Return the [X, Y] coordinate for the center point of the cell that contains the specified text.  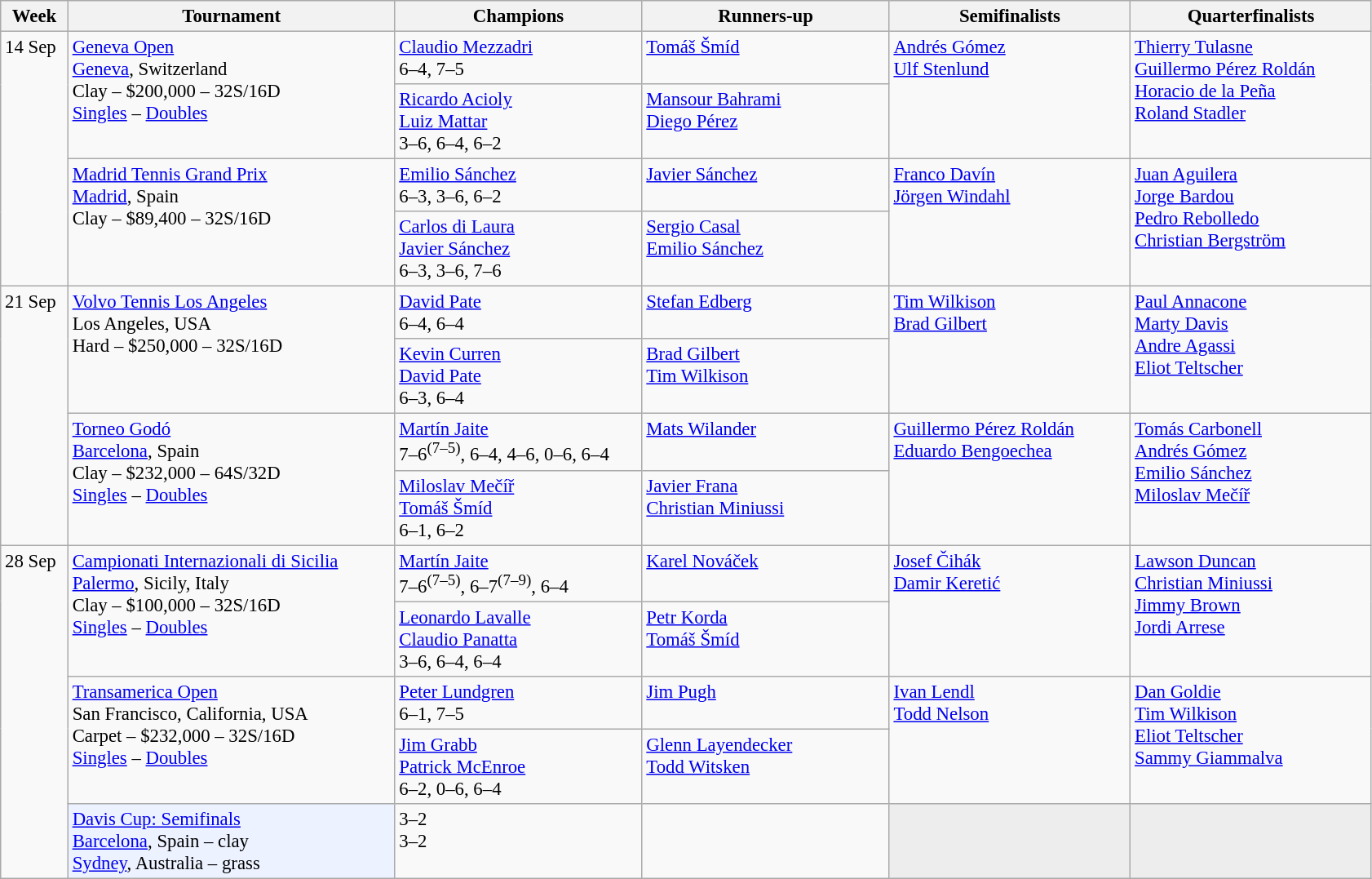
Petr Korda Tomáš Šmíd [765, 639]
David Pate 6–4, 6–4 [519, 313]
Tomáš Šmíd [765, 59]
Davis Cup: Semifinals Barcelona, Spain – clay Sydney, Australia – grass [232, 841]
Tournament [232, 16]
Jim Grabb Patrick McEnroe 6–2, 0–6, 6–4 [519, 766]
Martín Jaite 7–6(7–5), 6–7(7–9), 6–4 [519, 573]
28 Sep [34, 712]
Glenn Layendecker Todd Witsken [765, 766]
Sergio Casal Emilio Sánchez [765, 249]
Runners-up [765, 16]
3–2 3–2 [519, 841]
Guillermo Pérez Roldán Eduardo Bengoechea [1010, 480]
Carlos di Laura Javier Sánchez 6–3, 3–6, 7–6 [519, 249]
Mansour Bahrami Diego Pérez [765, 122]
Andrés Gómez Ulf Stenlund [1010, 95]
Emilio Sánchez 6–3, 3–6, 6–2 [519, 186]
Paul Annacone Marty Davis Andre Agassi Eliot Teltscher [1251, 350]
Karel Nováček [765, 573]
Miloslav Mečíř Tomáš Šmíd 6–1, 6–2 [519, 508]
Champions [519, 16]
Stefan Edberg [765, 313]
Week [34, 16]
Dan Goldie Tim Wilkison Eliot Teltscher Sammy Giammalva [1251, 740]
Ivan Lendl Todd Nelson [1010, 740]
Josef Čihák Damir Keretić [1010, 610]
Franco Davín Jörgen Windahl [1010, 223]
Brad Gilbert Tim Wilkison [765, 377]
Tomás Carbonell Andrés Gómez Emilio Sánchez Miloslav Mečíř [1251, 480]
Peter Lundgren 6–1, 7–5 [519, 704]
Javier Sánchez [765, 186]
14 Sep [34, 159]
Juan Aguilera Jorge Bardou Pedro Rebolledo Christian Bergström [1251, 223]
Leonardo Lavalle Claudio Panatta 3–6, 6–4, 6–4 [519, 639]
Kevin Curren David Pate 6–3, 6–4 [519, 377]
Geneva Open Geneva, Switzerland Clay – $200,000 – 32S/16D Singles – Doubles [232, 95]
Madrid Tennis Grand Prix Madrid, Spain Clay – $89,400 – 32S/16D [232, 223]
Javier Frana Christian Miniussi [765, 508]
Volvo Tennis Los Angeles Los Angeles, USA Hard – $250,000 – 32S/16D [232, 350]
Thierry Tulasne Guillermo Pérez Roldán Horacio de la Peña Roland Stadler [1251, 95]
Torneo Godó Barcelona, Spain Clay – $232,000 – 64S/32D Singles – Doubles [232, 480]
Semifinalists [1010, 16]
Tim Wilkison Brad Gilbert [1010, 350]
Quarterfinalists [1251, 16]
Jim Pugh [765, 704]
Campionati Internazionali di Sicilia Palermo, Sicily, Italy Clay – $100,000 – 32S/16D Singles – Doubles [232, 610]
Martín Jaite 7–6(7–5), 6–4, 4–6, 0–6, 6–4 [519, 442]
21 Sep [34, 416]
Claudio Mezzadri 6–4, 7–5 [519, 59]
Transamerica Open San Francisco, California, USA Carpet – $232,000 – 32S/16D Singles – Doubles [232, 740]
Lawson Duncan Christian Miniussi Jimmy Brown Jordi Arrese [1251, 610]
Mats Wilander [765, 442]
Ricardo Acioly Luiz Mattar 3–6, 6–4, 6–2 [519, 122]
